Return (x, y) of the center of cell containing provided text 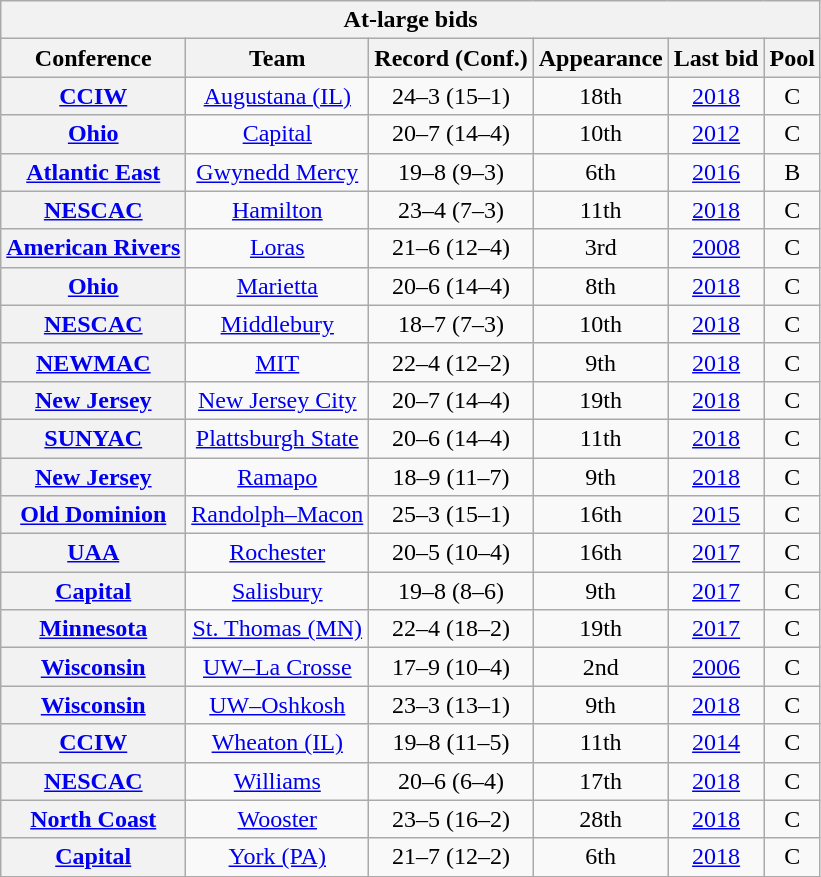
Plattsburgh State (278, 438)
Wooster (278, 819)
23–5 (16–2) (451, 819)
New Jersey City (278, 400)
23–4 (7–3) (451, 210)
Middlebury (278, 324)
18–7 (7–3) (451, 324)
Randolph–Macon (278, 515)
Rochester (278, 553)
Last bid (716, 58)
18th (600, 96)
UAA (94, 553)
Appearance (600, 58)
2012 (716, 134)
Minnesota (94, 629)
21–6 (12–4) (451, 248)
21–7 (12–2) (451, 857)
2006 (716, 667)
Pool (792, 58)
22–4 (18–2) (451, 629)
22–4 (12–2) (451, 362)
25–3 (15–1) (451, 515)
Loras (278, 248)
UW–La Crosse (278, 667)
2014 (716, 743)
17th (600, 781)
American Rivers (94, 248)
24–3 (15–1) (451, 96)
Ramapo (278, 477)
18–9 (11–7) (451, 477)
28th (600, 819)
York (PA) (278, 857)
2nd (600, 667)
20–5 (10–4) (451, 553)
North Coast (94, 819)
B (792, 172)
Williams (278, 781)
Augustana (IL) (278, 96)
UW–Oshkosh (278, 705)
At-large bids (411, 20)
20–6 (6–4) (451, 781)
3rd (600, 248)
19–8 (9–3) (451, 172)
19–8 (8–6) (451, 591)
2015 (716, 515)
19–8 (11–5) (451, 743)
SUNYAC (94, 438)
NEWMAC (94, 362)
17–9 (10–4) (451, 667)
St. Thomas (MN) (278, 629)
Marietta (278, 286)
Team (278, 58)
MIT (278, 362)
Gwynedd Mercy (278, 172)
Conference (94, 58)
Atlantic East (94, 172)
Salisbury (278, 591)
Wheaton (IL) (278, 743)
Record (Conf.) (451, 58)
Old Dominion (94, 515)
8th (600, 286)
23–3 (13–1) (451, 705)
Hamilton (278, 210)
2016 (716, 172)
2008 (716, 248)
